Determine the (x, y) coordinate at the center of the cell enclosing the given text.  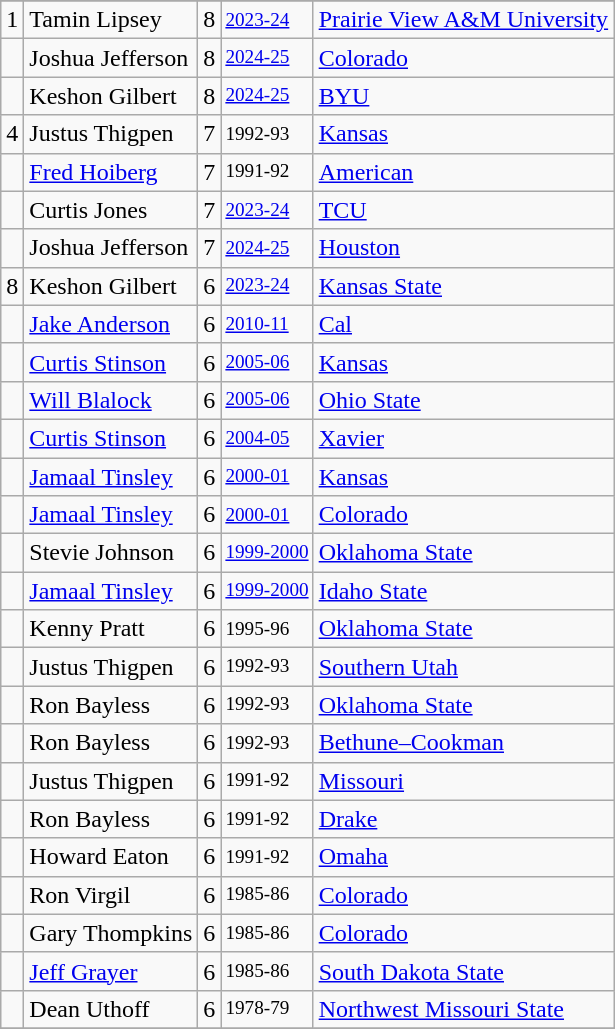
Fred Hoiberg (111, 172)
Gary Thompkins (111, 933)
Idaho State (463, 591)
2010-11 (267, 324)
Curtis Jones (111, 210)
2004-05 (267, 438)
Cal (463, 324)
South Dakota State (463, 971)
Houston (463, 248)
BYU (463, 96)
TCU (463, 210)
Will Blalock (111, 400)
1 (12, 20)
Ron Virgil (111, 895)
Jake Anderson (111, 324)
Jeff Grayer (111, 971)
Howard Eaton (111, 857)
Xavier (463, 438)
Kenny Pratt (111, 629)
1995-96 (267, 629)
American (463, 172)
Northwest Missouri State (463, 1009)
Dean Uthoff (111, 1009)
Stevie Johnson (111, 553)
Kansas State (463, 286)
Bethune–Cookman (463, 743)
4 (12, 134)
Drake (463, 819)
1978-79 (267, 1009)
Southern Utah (463, 667)
Ohio State (463, 400)
Tamin Lipsey (111, 20)
Omaha (463, 857)
Prairie View A&M University (463, 20)
Missouri (463, 781)
